Identify which cell holds the provided text, then report its (x, y) central coordinate. 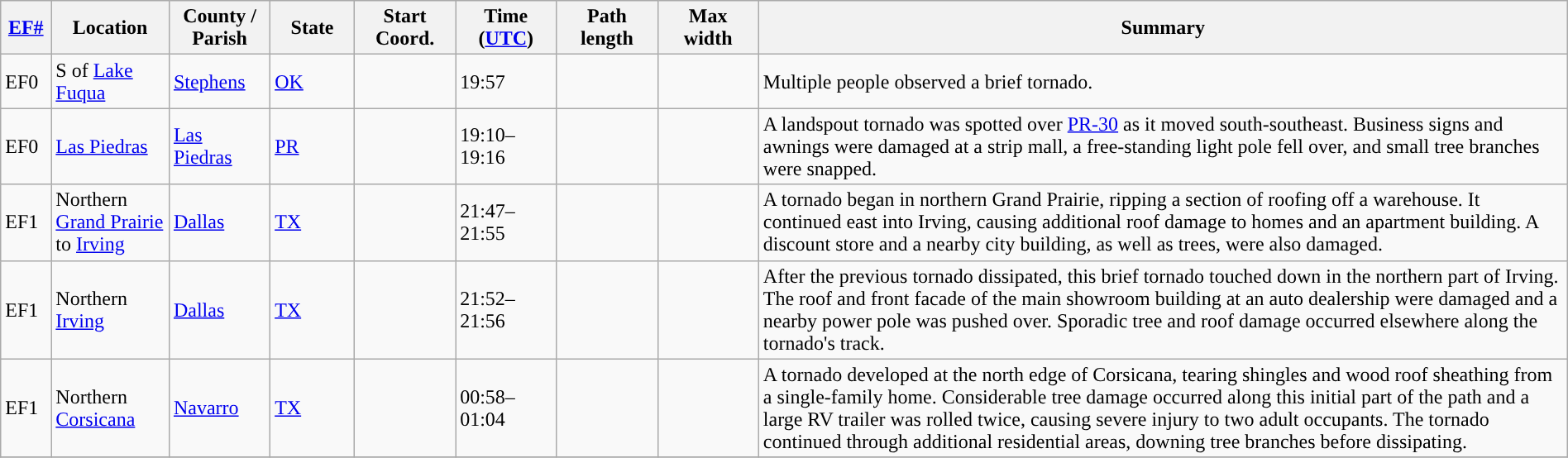
S of Lake Fuqua (111, 81)
PR (313, 146)
Northern Irving (111, 309)
21:52–21:56 (506, 309)
19:57 (506, 81)
Path length (607, 28)
State (313, 28)
Northern Corsicana (111, 408)
Time (UTC) (506, 28)
Location (111, 28)
21:47–21:55 (506, 222)
19:10–19:16 (506, 146)
Start Coord. (404, 28)
Navarro (219, 408)
Summary (1163, 28)
OK (313, 81)
County / Parish (219, 28)
Northern Grand Prairie to Irving (111, 222)
Stephens (219, 81)
Max width (708, 28)
EF# (26, 28)
Multiple people observed a brief tornado. (1163, 81)
00:58–01:04 (506, 408)
